Determine the (x, y) coordinate at the center of the cell enclosing the given text.  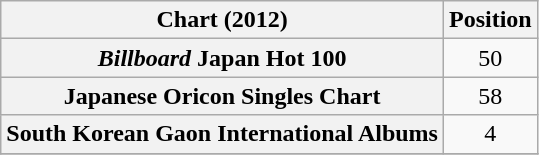
Japanese Oricon Singles Chart (222, 96)
58 (490, 96)
50 (490, 58)
4 (490, 134)
South Korean Gaon International Albums (222, 134)
Chart (2012) (222, 20)
Billboard Japan Hot 100 (222, 58)
Position (490, 20)
